Detect which cell encompasses the target text, then output its [x, y] center coordinate. 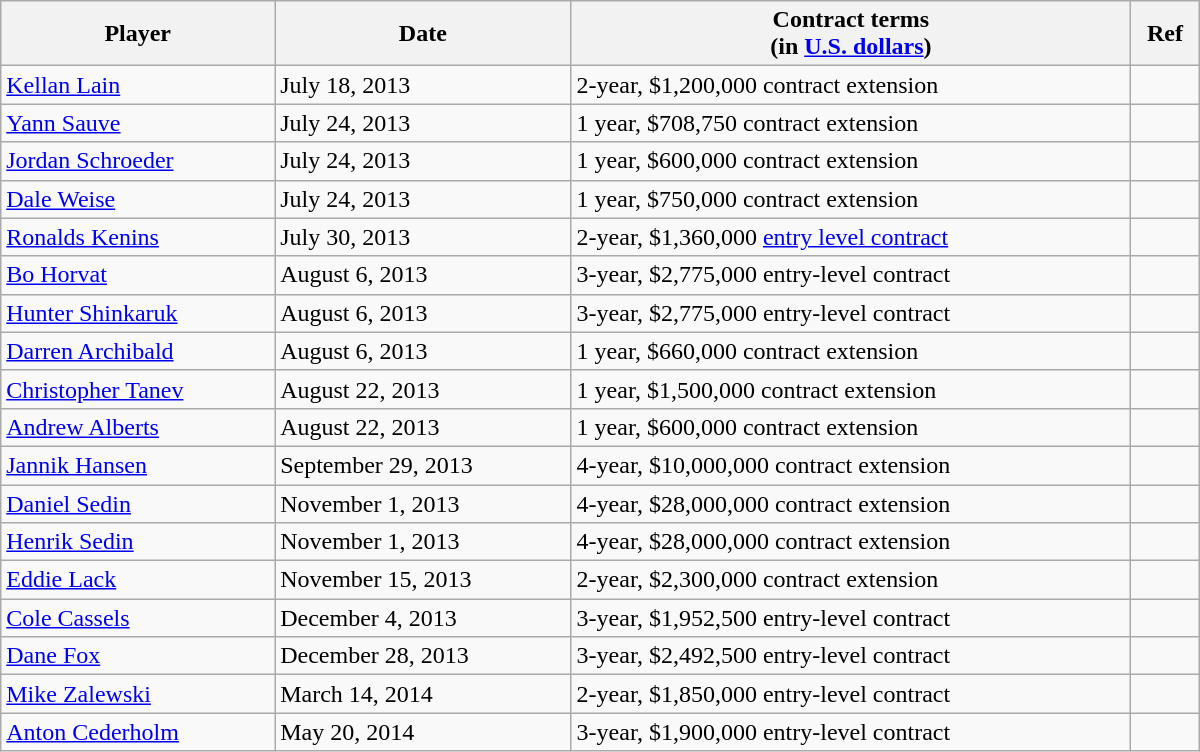
Dane Fox [138, 656]
2-year, $2,300,000 contract extension [851, 580]
Ronalds Kenins [138, 237]
1 year, $750,000 contract extension [851, 199]
Player [138, 34]
Yann Sauve [138, 123]
September 29, 2013 [423, 465]
July 30, 2013 [423, 237]
1 year, $1,500,000 contract extension [851, 389]
Kellan Lain [138, 85]
3-year, $1,952,500 entry-level contract [851, 618]
1 year, $660,000 contract extension [851, 351]
May 20, 2014 [423, 732]
Anton Cederholm [138, 732]
Mike Zalewski [138, 694]
3-year, $2,492,500 entry-level contract [851, 656]
Date [423, 34]
Daniel Sedin [138, 503]
Contract terms(in U.S. dollars) [851, 34]
Hunter Shinkaruk [138, 313]
Ref [1165, 34]
December 28, 2013 [423, 656]
July 18, 2013 [423, 85]
December 4, 2013 [423, 618]
Bo Horvat [138, 275]
Jannik Hansen [138, 465]
March 14, 2014 [423, 694]
Eddie Lack [138, 580]
Christopher Tanev [138, 389]
Dale Weise [138, 199]
Andrew Alberts [138, 427]
November 15, 2013 [423, 580]
Jordan Schroeder [138, 161]
1 year, $708,750 contract extension [851, 123]
2-year, $1,360,000 entry level contract [851, 237]
2-year, $1,850,000 entry-level contract [851, 694]
2-year, $1,200,000 contract extension [851, 85]
3-year, $1,900,000 entry-level contract [851, 732]
Henrik Sedin [138, 542]
4-year, $10,000,000 contract extension [851, 465]
Darren Archibald [138, 351]
Cole Cassels [138, 618]
